Capture the cell that displays the provided text and extract its [X, Y] central coordinate. 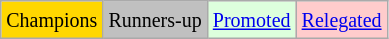
Champions [52, 20]
Runners-up [155, 20]
Promoted [252, 20]
Relegated [342, 20]
